For the text-containing cell, return its midpoint in [x, y] coordinate format. 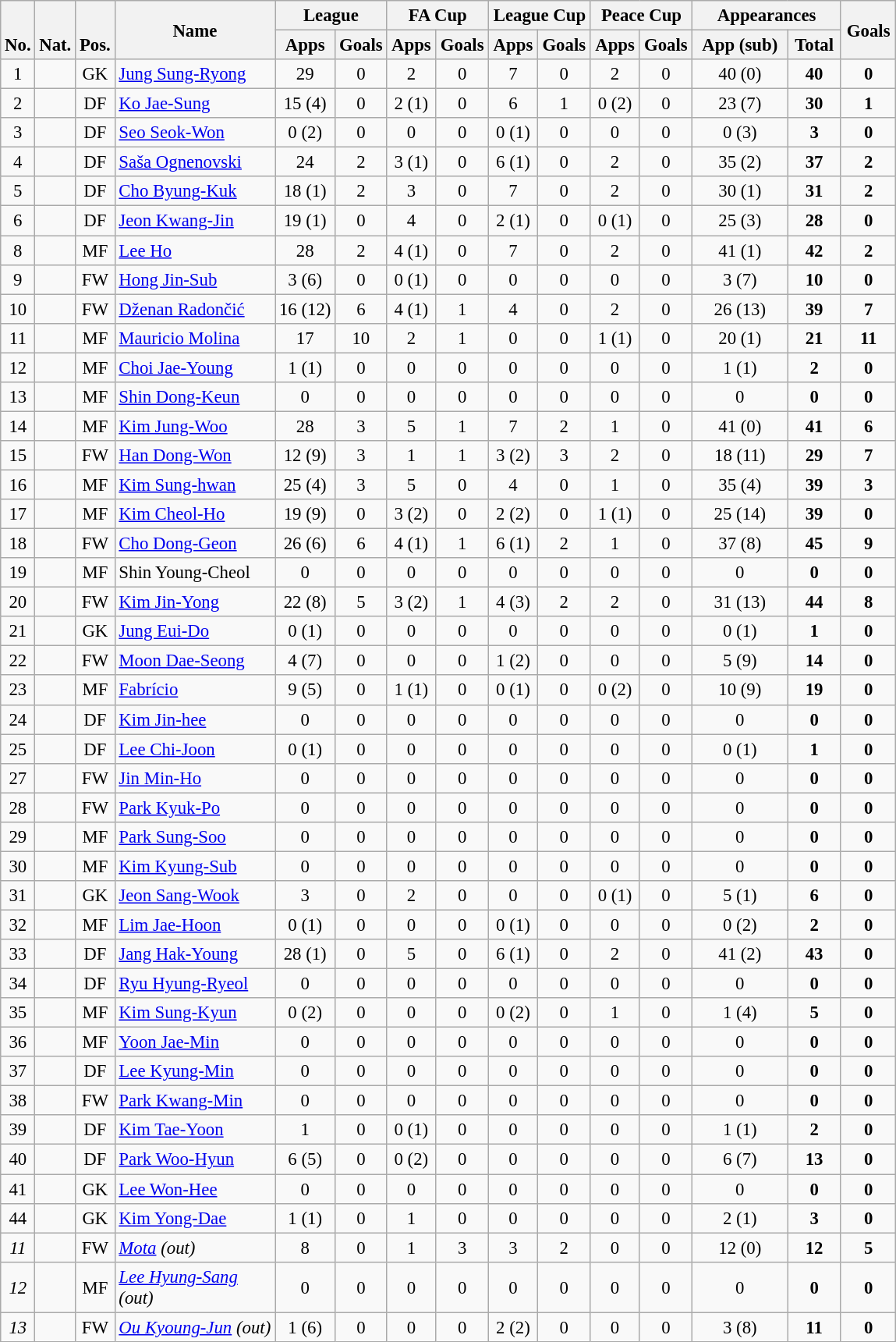
Shin Dong-Keun [195, 397]
Nat. [55, 30]
Jung Sung-Ryong [195, 74]
45 [814, 544]
1 (6) [306, 1327]
Lim Jae-Hoon [195, 925]
12 (9) [306, 456]
10 (9) [740, 691]
No. [18, 30]
19 (1) [306, 221]
22 [18, 661]
Dženan Radončić [195, 309]
Saša Ognenovski [195, 162]
0 (3) [740, 133]
Peace Cup [641, 16]
Jin Min-Ho [195, 778]
40 (0) [740, 74]
16 (12) [306, 309]
Kim Jin-hee [195, 719]
4 (7) [306, 661]
Shin Young-Cheol [195, 573]
Seo Seok-Won [195, 133]
9 (5) [306, 691]
15 [18, 456]
Park Kyuk-Po [195, 808]
Choi Jae-Young [195, 367]
36 [18, 1042]
App (sub) [740, 45]
Ryu Hyung-Ryeol [195, 984]
32 [18, 925]
3 (6) [306, 279]
Yoon Jae-Min [195, 1042]
Lee Hyung-Sang (out) [195, 1287]
18 (1) [306, 191]
Kim Kyung-Sub [195, 866]
Fabrício [195, 691]
Moon Dae-Seong [195, 661]
Lee Chi-Joon [195, 749]
6 (7) [740, 1159]
23 [18, 691]
25 (4) [306, 485]
Jang Hak-Young [195, 954]
38 [18, 1101]
23 (7) [740, 104]
16 [18, 485]
5 (1) [740, 896]
5 (9) [740, 661]
3 (1) [412, 162]
35 [18, 1013]
1 (4) [740, 1013]
43 [814, 954]
Kim Jung-Woo [195, 426]
Park Kwang-Min [195, 1101]
34 [18, 984]
Ko Jae-Sung [195, 104]
Kim Sung-Kyun [195, 1013]
Mauricio Molina [195, 338]
Kim Jin-Yong [195, 602]
Lee Won-Hee [195, 1189]
15 (4) [306, 104]
Jeon Sang-Wook [195, 896]
FA Cup [438, 16]
Kim Sung-hwan [195, 485]
Jung Eui-Do [195, 631]
30 (1) [740, 191]
26 (13) [740, 309]
35 (4) [740, 485]
26 (6) [306, 544]
37 (8) [740, 544]
28 (1) [306, 954]
25 [18, 749]
18 [18, 544]
27 [18, 778]
Hong Jin-Sub [195, 279]
33 [18, 954]
Park Sung-Soo [195, 837]
Mota (out) [195, 1248]
Appearances [767, 16]
Total [814, 45]
Kim Yong-Dae [195, 1218]
1 (2) [513, 661]
Kim Cheol-Ho [195, 514]
League [331, 16]
Lee Ho [195, 250]
41 (2) [740, 954]
31 (13) [740, 602]
18 (11) [740, 456]
Jeon Kwang-Jin [195, 221]
Name [195, 30]
Park Woo-Hyun [195, 1159]
22 (8) [306, 602]
3 (8) [740, 1327]
41 (1) [740, 250]
12 (0) [740, 1248]
3 (7) [740, 279]
25 (3) [740, 221]
41 (0) [740, 426]
Cho Dong-Geon [195, 544]
Han Dong-Won [195, 456]
20 (1) [740, 338]
42 [814, 250]
25 (14) [740, 514]
Ou Kyoung-Jun (out) [195, 1327]
Pos. [95, 30]
20 [18, 602]
Kim Tae-Yoon [195, 1131]
Lee Kyung-Min [195, 1071]
19 (9) [306, 514]
League Cup [540, 16]
35 (2) [740, 162]
6 (5) [306, 1159]
Cho Byung-Kuk [195, 191]
4 (3) [513, 602]
